Find where the given text appears and provide that cell's center as (x, y) coordinate. 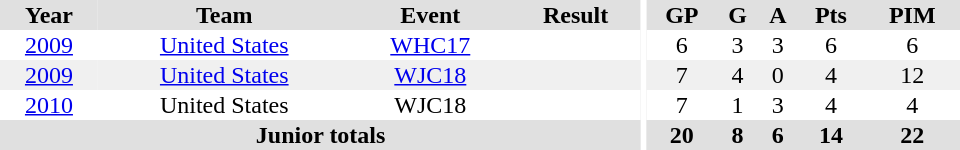
Junior totals (320, 135)
Year (49, 15)
Pts (830, 15)
Event (430, 15)
8 (738, 135)
2010 (49, 105)
Team (224, 15)
1 (738, 105)
PIM (912, 15)
14 (830, 135)
WHC17 (430, 45)
20 (682, 135)
0 (778, 75)
12 (912, 75)
A (778, 15)
G (738, 15)
22 (912, 135)
Result (576, 15)
GP (682, 15)
